Return [x, y] of the center of cell containing provided text 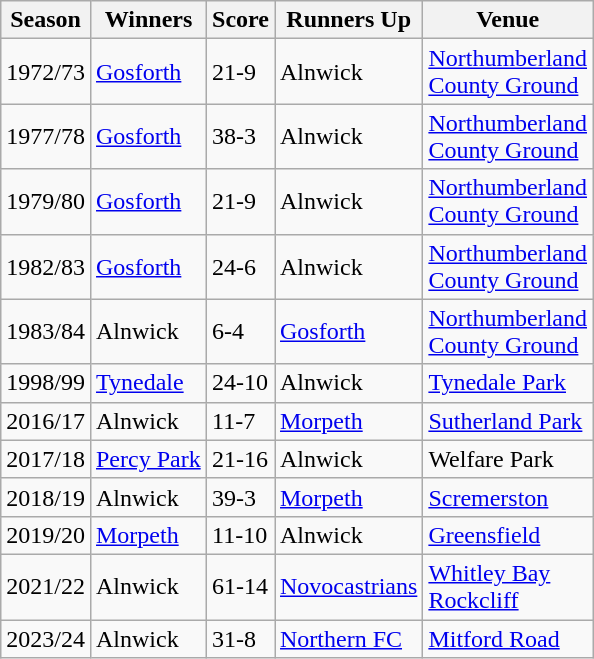
1982/83 [46, 266]
Tynedale [148, 383]
2023/24 [46, 639]
Percy Park [148, 459]
1979/80 [46, 202]
2016/17 [46, 421]
Novocastrians [348, 586]
2021/22 [46, 586]
Welfare Park [508, 459]
11-10 [241, 535]
39-3 [241, 497]
Runners Up [348, 20]
Sutherland Park [508, 421]
6-4 [241, 332]
61-14 [241, 586]
1998/99 [46, 383]
Northern FC [348, 639]
2019/20 [46, 535]
1983/84 [46, 332]
Whitley Bay Rockcliff [508, 586]
Mitford Road [508, 639]
21-16 [241, 459]
Venue [508, 20]
Score [241, 20]
38-3 [241, 136]
2018/19 [46, 497]
11-7 [241, 421]
Tynedale Park [508, 383]
24-6 [241, 266]
24-10 [241, 383]
Winners [148, 20]
Scremerston [508, 497]
1972/73 [46, 72]
Greensfield [508, 535]
2017/18 [46, 459]
1977/78 [46, 136]
Season [46, 20]
31-8 [241, 639]
